Scan for the cell matching the given text and deliver its [x, y] coordinate at center. 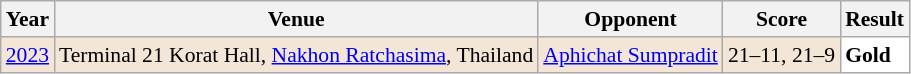
Year [28, 19]
21–11, 21–9 [782, 55]
2023 [28, 55]
Score [782, 19]
Terminal 21 Korat Hall, Nakhon Ratchasima, Thailand [296, 55]
Venue [296, 19]
Gold [874, 55]
Aphichat Sumpradit [630, 55]
Opponent [630, 19]
Result [874, 19]
